Capture the cell that displays the provided text and extract its (X, Y) central coordinate. 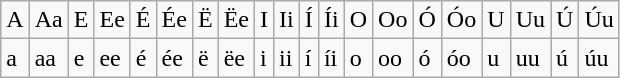
u (496, 58)
Ëe (236, 20)
Óo (461, 20)
Uu (530, 20)
ée (174, 58)
uu (530, 58)
Aa (48, 20)
Íi (331, 20)
ó (427, 58)
Ii (287, 20)
Ë (205, 20)
ú (565, 58)
i (264, 58)
ëe (236, 58)
Ée (174, 20)
I (264, 20)
aa (48, 58)
Oo (393, 20)
íi (331, 58)
óo (461, 58)
ë (205, 58)
Ú (565, 20)
A (15, 20)
Úu (599, 20)
í (308, 58)
úu (599, 58)
ee (112, 58)
é (143, 58)
ii (287, 58)
oo (393, 58)
E (81, 20)
O (358, 20)
o (358, 58)
a (15, 58)
U (496, 20)
e (81, 58)
Ó (427, 20)
É (143, 20)
Í (308, 20)
Ee (112, 20)
